Provide the [x, y] coordinate of the cell's center where the given text is located.  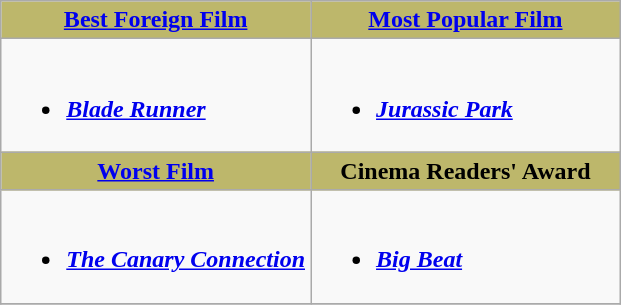
Most Popular Film [466, 20]
Big Beat [466, 246]
Worst Film [156, 171]
Blade Runner [156, 96]
Jurassic Park [466, 96]
Cinema Readers' Award [466, 171]
The Canary Connection [156, 246]
Best Foreign Film [156, 20]
